Pinpoint the cell where the given text exists, returning its [X, Y] midpoint coordinate. 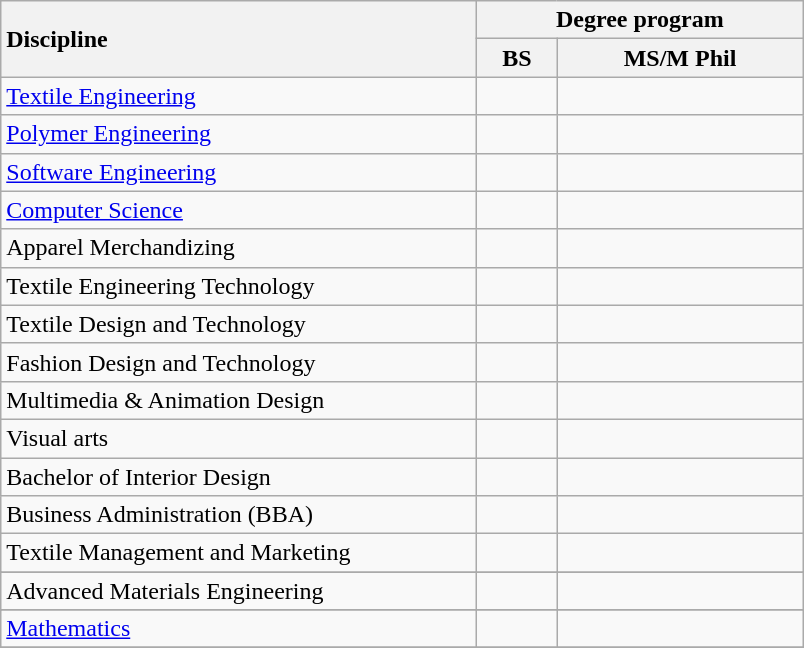
BS [517, 58]
Mathematics [239, 629]
Polymer Engineering [239, 134]
Multimedia & Animation Design [239, 400]
Fashion Design and Technology [239, 362]
Textile Design and Technology [239, 324]
Advanced Materials Engineering [239, 591]
MS/M Phil [680, 58]
Visual arts [239, 438]
Discipline [239, 39]
Computer Science [239, 210]
Degree program [640, 20]
Bachelor of Interior Design [239, 477]
Business Administration (BBA) [239, 515]
Apparel Merchandizing [239, 248]
Software Engineering [239, 172]
Textile Engineering Technology [239, 286]
Textile Management and Marketing [239, 553]
Textile Engineering [239, 96]
